For the text-containing cell, return its midpoint in (X, Y) coordinate format. 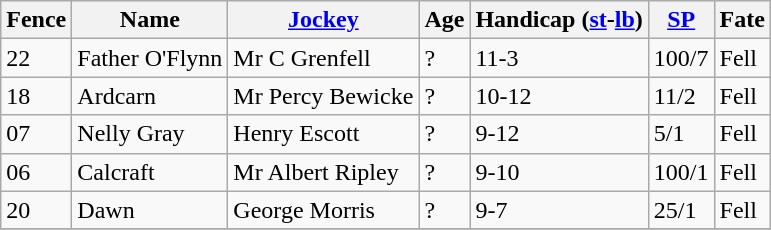
Jockey (324, 20)
Handicap (st-lb) (559, 20)
9-12 (559, 134)
Ardcarn (150, 96)
9-10 (559, 172)
10-12 (559, 96)
11/2 (681, 96)
Father O'Flynn (150, 58)
Calcraft (150, 172)
SP (681, 20)
Henry Escott (324, 134)
25/1 (681, 210)
Fate (742, 20)
Mr Albert Ripley (324, 172)
07 (36, 134)
9-7 (559, 210)
Age (444, 20)
Fence (36, 20)
18 (36, 96)
11-3 (559, 58)
100/7 (681, 58)
Mr C Grenfell (324, 58)
Dawn (150, 210)
5/1 (681, 134)
Nelly Gray (150, 134)
22 (36, 58)
George Morris (324, 210)
20 (36, 210)
Mr Percy Bewicke (324, 96)
100/1 (681, 172)
06 (36, 172)
Name (150, 20)
